Find where the given text appears and provide that cell's center as [X, Y] coordinate. 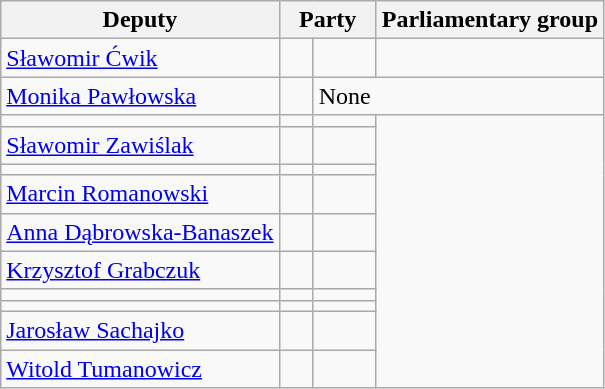
Anna Dąbrowska-Banaszek [140, 232]
Party [328, 20]
Witold Tumanowicz [140, 369]
Jarosław Sachajko [140, 330]
Marcin Romanowski [140, 194]
Parliamentary group [490, 20]
Sławomir Zawiślak [140, 145]
Monika Pawłowska [140, 96]
None [458, 96]
Deputy [140, 20]
Sławomir Ćwik [140, 58]
Krzysztof Grabczuk [140, 270]
